Extract the (X, Y) coordinate from the center of the cell holding the provided text.  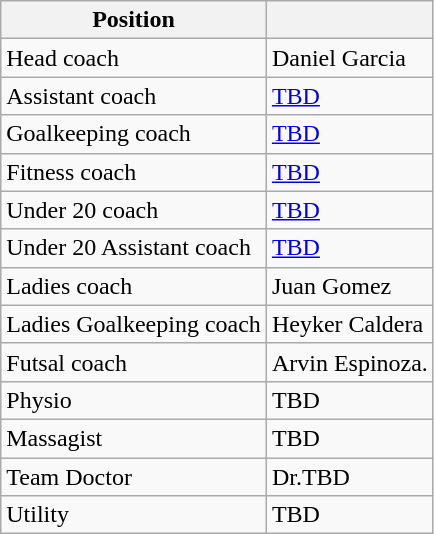
Physio (134, 400)
Heyker Caldera (350, 324)
Under 20 coach (134, 210)
Dr.TBD (350, 477)
Fitness coach (134, 172)
Team Doctor (134, 477)
Futsal coach (134, 362)
Head coach (134, 58)
Utility (134, 515)
Ladies Goalkeeping coach (134, 324)
Massagist (134, 438)
Daniel Garcia (350, 58)
Arvin Espinoza. (350, 362)
Ladies coach (134, 286)
Under 20 Assistant coach (134, 248)
Goalkeeping coach (134, 134)
Assistant coach (134, 96)
Juan Gomez (350, 286)
Position (134, 20)
